Output the (X, Y) coordinate of the center of the cell containing the given text.  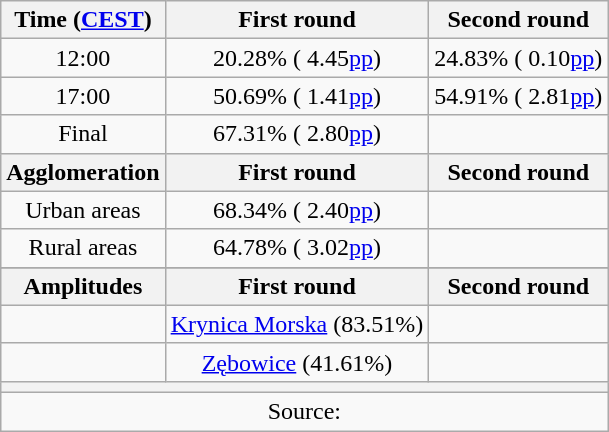
Agglomeration (83, 172)
Final (83, 134)
Krynica Morska (83.51%) (297, 324)
Amplitudes (83, 286)
Zębowice (41.61%) (297, 362)
67.31% ( 2.80pp) (297, 134)
Source: (304, 411)
Rural areas (83, 248)
Urban areas (83, 210)
12:00 (83, 58)
Time (CEST) (83, 20)
50.69% ( 1.41pp) (297, 96)
68.34% ( 2.40pp) (297, 210)
17:00 (83, 96)
54.91% ( 2.81pp) (518, 96)
20.28% ( 4.45pp) (297, 58)
64.78% ( 3.02pp) (297, 248)
24.83% ( 0.10pp) (518, 58)
